From the cell containing the given text, extract its center point as [x, y] coordinate. 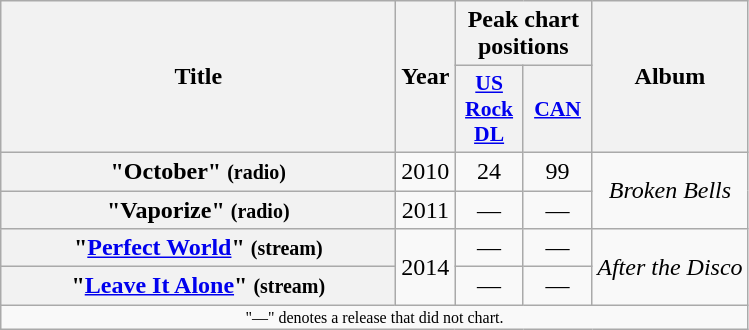
99 [557, 171]
2011 [426, 209]
2014 [426, 267]
"Vaporize" (radio) [198, 209]
Peak chart positions [524, 34]
Title [198, 77]
"Perfect World" (stream) [198, 248]
2010 [426, 171]
USRockDL [489, 110]
"October" (radio) [198, 171]
CAN [557, 110]
"—" denotes a release that did not chart. [374, 317]
After the Disco [670, 267]
"Leave It Alone" (stream) [198, 286]
24 [489, 171]
Album [670, 77]
Year [426, 77]
Broken Bells [670, 190]
